Detect which cell encompasses the target text, then output its [X, Y] center coordinate. 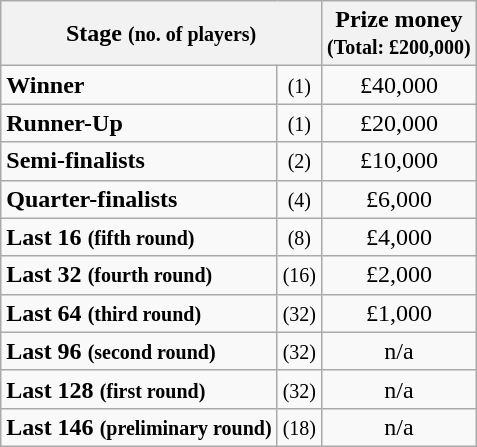
Prize money(Total: £200,000) [400, 34]
Winner [139, 85]
£20,000 [400, 123]
(2) [299, 161]
£4,000 [400, 237]
£6,000 [400, 199]
(4) [299, 199]
Runner-Up [139, 123]
Semi-finalists [139, 161]
(18) [299, 427]
Last 146 (preliminary round) [139, 427]
Quarter-finalists [139, 199]
£2,000 [400, 275]
Last 16 (fifth round) [139, 237]
£1,000 [400, 313]
Stage (no. of players) [162, 34]
Last 96 (second round) [139, 351]
Last 64 (third round) [139, 313]
(16) [299, 275]
£10,000 [400, 161]
£40,000 [400, 85]
(8) [299, 237]
Last 32 (fourth round) [139, 275]
Last 128 (first round) [139, 389]
